Locate the cell with the specified text and output its (x, y) center coordinate. 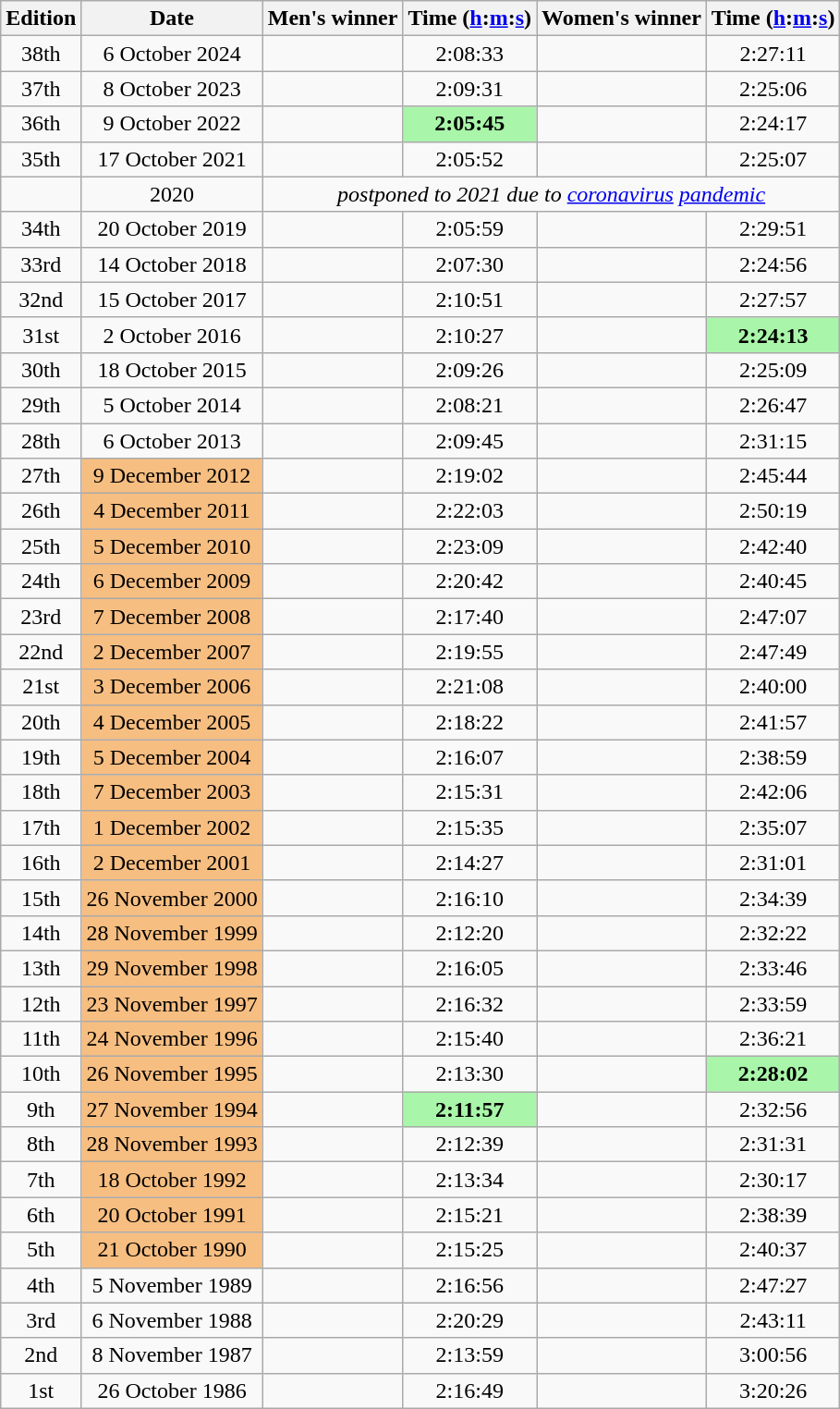
Women's winner (622, 18)
17 October 2021 (172, 159)
6 December 2009 (172, 582)
2nd (41, 1355)
2:22:03 (469, 511)
2:27:57 (773, 300)
2:13:34 (469, 1180)
2 December 2001 (172, 863)
19th (41, 757)
16th (41, 863)
2:38:39 (773, 1215)
36th (41, 124)
2:15:35 (469, 827)
Men's winner (333, 18)
6th (41, 1215)
5 November 1989 (172, 1285)
2:12:20 (469, 933)
18 October 1992 (172, 1180)
2:26:47 (773, 405)
2:08:21 (469, 405)
2:12:39 (469, 1145)
38th (41, 54)
2:40:45 (773, 582)
29 November 1998 (172, 968)
23rd (41, 617)
28 November 1993 (172, 1145)
2:13:59 (469, 1355)
2:31:01 (773, 863)
15 October 2017 (172, 300)
27th (41, 476)
2:35:07 (773, 827)
2:17:40 (469, 617)
1 December 2002 (172, 827)
2:34:39 (773, 898)
2020 (172, 194)
28th (41, 441)
2:20:29 (469, 1320)
5 December 2004 (172, 757)
2:28:02 (773, 1074)
20 October 2019 (172, 229)
14th (41, 933)
5 October 2014 (172, 405)
4 December 2011 (172, 511)
2:47:49 (773, 652)
2:23:09 (469, 546)
8th (41, 1145)
2:09:31 (469, 89)
22nd (41, 652)
2:45:44 (773, 476)
2:16:56 (469, 1285)
7 December 2003 (172, 792)
2:24:56 (773, 264)
20th (41, 722)
2:16:32 (469, 1003)
2:05:59 (469, 229)
2:47:27 (773, 1285)
26 November 2000 (172, 898)
2:11:57 (469, 1109)
Edition (41, 18)
2:24:13 (773, 335)
2:38:59 (773, 757)
6 October 2013 (172, 441)
2:18:22 (469, 722)
2:40:37 (773, 1250)
24 November 1996 (172, 1039)
2:42:06 (773, 792)
2:27:11 (773, 54)
2:16:05 (469, 968)
2:43:11 (773, 1320)
18th (41, 792)
26 October 1986 (172, 1391)
2 December 2007 (172, 652)
2:15:21 (469, 1215)
33rd (41, 264)
14 October 2018 (172, 264)
9th (41, 1109)
10th (41, 1074)
35th (41, 159)
2:20:42 (469, 582)
2:14:27 (469, 863)
37th (41, 89)
2:16:10 (469, 898)
23 November 1997 (172, 1003)
2:07:30 (469, 264)
15th (41, 898)
3rd (41, 1320)
4 December 2005 (172, 722)
6 October 2024 (172, 54)
8 October 2023 (172, 89)
5th (41, 1250)
2:05:45 (469, 124)
21st (41, 687)
2:21:08 (469, 687)
2:09:45 (469, 441)
2 October 2016 (172, 335)
2:31:15 (773, 441)
3 December 2006 (172, 687)
12th (41, 1003)
27 November 1994 (172, 1109)
7th (41, 1180)
2:36:21 (773, 1039)
31st (41, 335)
2:29:51 (773, 229)
2:33:46 (773, 968)
2:25:07 (773, 159)
2:10:51 (469, 300)
2:19:02 (469, 476)
postponed to 2021 due to coronavirus pandemic (551, 194)
2:50:19 (773, 511)
2:30:17 (773, 1180)
2:15:25 (469, 1250)
1st (41, 1391)
9 October 2022 (172, 124)
2:15:40 (469, 1039)
2:42:40 (773, 546)
2:05:52 (469, 159)
2:33:59 (773, 1003)
2:32:22 (773, 933)
2:16:49 (469, 1391)
2:40:00 (773, 687)
20 October 1991 (172, 1215)
2:47:07 (773, 617)
26th (41, 511)
32nd (41, 300)
Date (172, 18)
21 October 1990 (172, 1250)
2:24:17 (773, 124)
2:31:31 (773, 1145)
25th (41, 546)
7 December 2008 (172, 617)
30th (41, 370)
2:10:27 (469, 335)
2:15:31 (469, 792)
6 November 1988 (172, 1320)
11th (41, 1039)
3:00:56 (773, 1355)
2:25:09 (773, 370)
4th (41, 1285)
2:08:33 (469, 54)
29th (41, 405)
2:16:07 (469, 757)
28 November 1999 (172, 933)
34th (41, 229)
24th (41, 582)
13th (41, 968)
9 December 2012 (172, 476)
2:13:30 (469, 1074)
2:41:57 (773, 722)
26 November 1995 (172, 1074)
8 November 1987 (172, 1355)
2:25:06 (773, 89)
17th (41, 827)
3:20:26 (773, 1391)
5 December 2010 (172, 546)
2:19:55 (469, 652)
18 October 2015 (172, 370)
2:32:56 (773, 1109)
2:09:26 (469, 370)
